Determine the (x, y) coordinate at the center of the cell enclosing the given text.  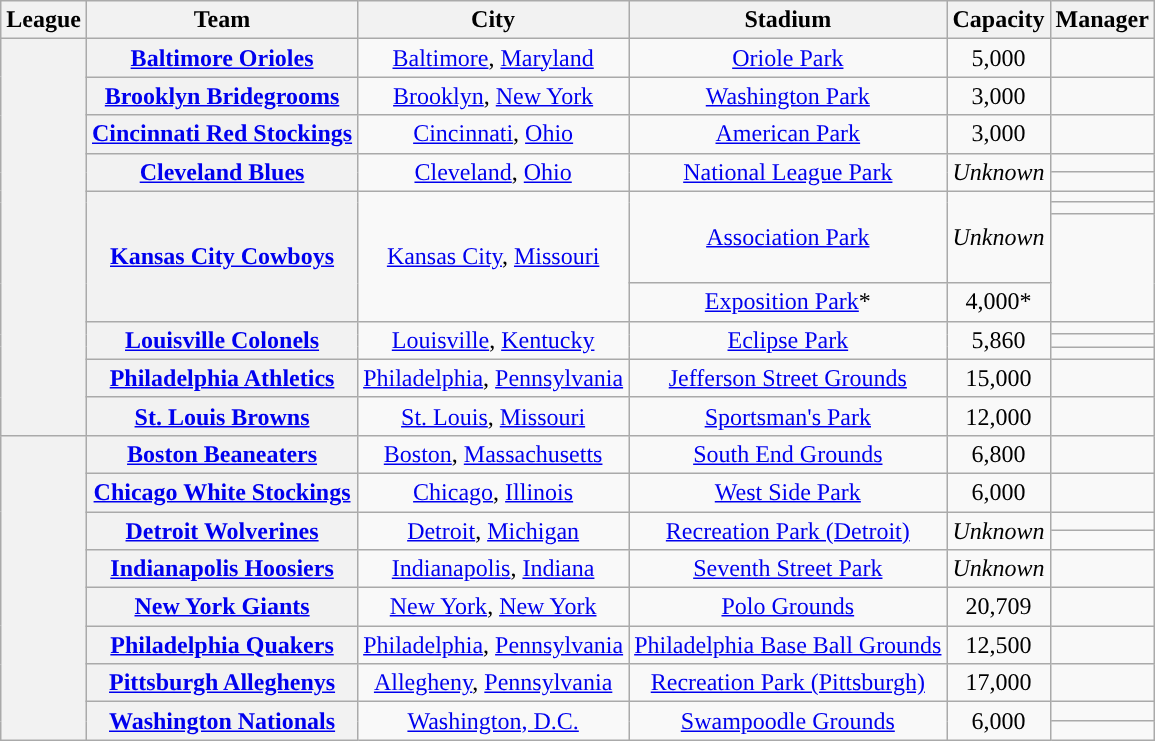
West Side Park (788, 492)
Seventh Street Park (788, 569)
Boston, Massachusetts (494, 454)
Allegheny, Pennsylvania (494, 683)
Cleveland Blues (222, 172)
Exposition Park* (788, 302)
Chicago White Stockings (222, 492)
St. Louis Browns (222, 416)
Pittsburgh Alleghenys (222, 683)
12,000 (998, 416)
South End Grounds (788, 454)
League (44, 20)
12,500 (998, 645)
Team (222, 20)
Detroit Wolverines (222, 531)
6,800 (998, 454)
Boston Beaneaters (222, 454)
Detroit, Michigan (494, 531)
20,709 (998, 607)
American Park (788, 134)
4,000* (998, 302)
Kansas City Cowboys (222, 256)
Recreation Park (Detroit) (788, 531)
Indianapolis, Indiana (494, 569)
New York Giants (222, 607)
Cincinnati Red Stockings (222, 134)
Stadium (788, 20)
Baltimore, Maryland (494, 58)
Cleveland, Ohio (494, 172)
New York, New York (494, 607)
Oriole Park (788, 58)
Manager (1102, 20)
17,000 (998, 683)
City (494, 20)
Sportsman's Park (788, 416)
Philadelphia Athletics (222, 378)
Kansas City, Missouri (494, 256)
Indianapolis Hoosiers (222, 569)
Chicago, Illinois (494, 492)
Polo Grounds (788, 607)
Jefferson Street Grounds (788, 378)
Baltimore Orioles (222, 58)
Washington, D.C. (494, 721)
Louisville Colonels (222, 340)
Louisville, Kentucky (494, 340)
Swampoodle Grounds (788, 721)
Cincinnati, Ohio (494, 134)
5,000 (998, 58)
Recreation Park (Pittsburgh) (788, 683)
Brooklyn Bridegrooms (222, 96)
Philadelphia Base Ball Grounds (788, 645)
Eclipse Park (788, 340)
Association Park (788, 237)
Philadelphia Quakers (222, 645)
National League Park (788, 172)
Brooklyn, New York (494, 96)
Washington Park (788, 96)
Capacity (998, 20)
Washington Nationals (222, 721)
15,000 (998, 378)
St. Louis, Missouri (494, 416)
5,860 (998, 340)
